Provide the [X, Y] coordinate of the cell's center where the given text is located.  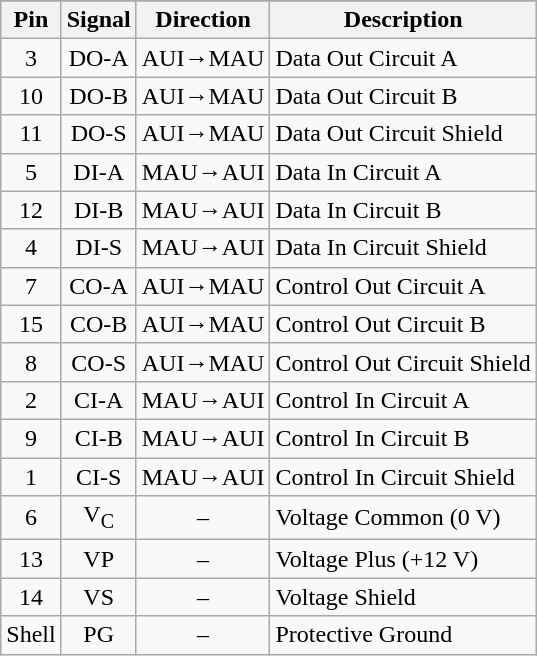
10 [31, 96]
DO-B [98, 96]
9 [31, 438]
CO-S [98, 362]
Data In Circuit A [403, 172]
Description [403, 20]
CI-A [98, 400]
12 [31, 210]
Control In Circuit B [403, 438]
DI-B [98, 210]
Voltage Plus (+12 V) [403, 559]
Control Out Circuit A [403, 286]
6 [31, 518]
5 [31, 172]
Signal [98, 20]
7 [31, 286]
CI-S [98, 477]
Control In Circuit A [403, 400]
CO-A [98, 286]
Voltage Common (0 V) [403, 518]
Data In Circuit B [403, 210]
DO-A [98, 58]
DI-S [98, 248]
VP [98, 559]
Control Out Circuit Shield [403, 362]
14 [31, 597]
Data In Circuit Shield [403, 248]
11 [31, 134]
13 [31, 559]
Data Out Circuit B [403, 96]
CO-B [98, 324]
4 [31, 248]
Shell [31, 635]
2 [31, 400]
Direction [203, 20]
VC [98, 518]
DO-S [98, 134]
Control Out Circuit B [403, 324]
Pin [31, 20]
Data Out Circuit Shield [403, 134]
15 [31, 324]
Data Out Circuit A [403, 58]
PG [98, 635]
Protective Ground [403, 635]
Voltage Shield [403, 597]
3 [31, 58]
DI-A [98, 172]
CI-B [98, 438]
1 [31, 477]
VS [98, 597]
8 [31, 362]
Control In Circuit Shield [403, 477]
